From the cell containing the given text, extract its center point as (x, y) coordinate. 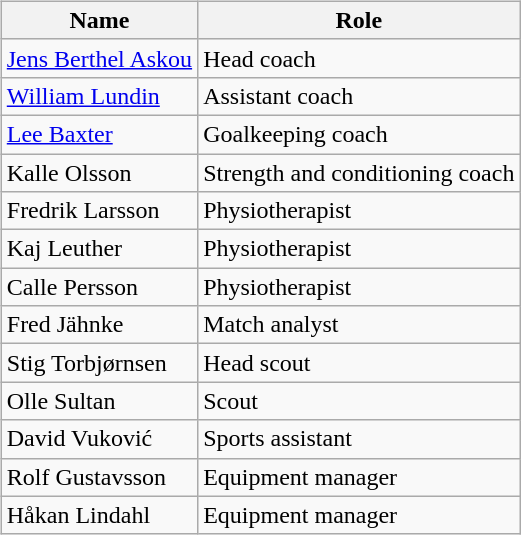
Håkan Lindahl (99, 515)
Rolf Gustavsson (99, 477)
Lee Baxter (99, 134)
Jens Berthel Askou (99, 58)
William Lundin (99, 96)
Fred Jähnke (99, 325)
Kaj Leuther (99, 249)
Assistant coach (359, 96)
Calle Persson (99, 287)
Strength and conditioning coach (359, 173)
Kalle Olsson (99, 173)
Head coach (359, 58)
David Vuković (99, 439)
Goalkeeping coach (359, 134)
Name (99, 20)
Olle Sultan (99, 401)
Scout (359, 401)
Stig Torbjørnsen (99, 363)
Fredrik Larsson (99, 211)
Match analyst (359, 325)
Head scout (359, 363)
Sports assistant (359, 439)
Role (359, 20)
